Detect which cell encompasses the target text, then output its [x, y] center coordinate. 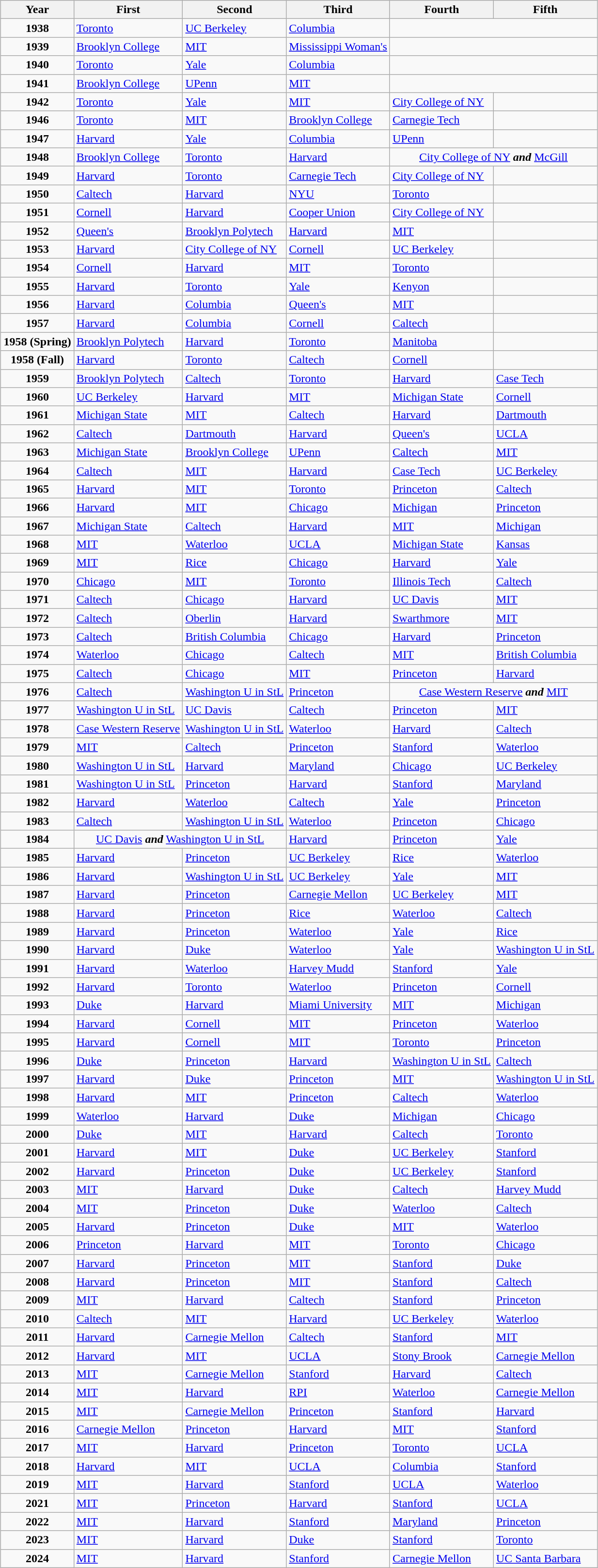
2004 [37, 1208]
1939 [37, 47]
1965 [37, 489]
1992 [37, 987]
2001 [37, 1153]
Swarthmore [441, 618]
1990 [37, 950]
Fourth [441, 10]
RPI [338, 1392]
2017 [37, 1448]
1953 [37, 249]
2021 [37, 1503]
First [128, 10]
1954 [37, 268]
Stony Brook [441, 1355]
2002 [37, 1171]
1949 [37, 175]
1973 [37, 637]
2008 [37, 1282]
1995 [37, 1042]
1984 [37, 839]
1974 [37, 655]
1996 [37, 1060]
1952 [37, 231]
1966 [37, 507]
2000 [37, 1134]
1950 [37, 194]
2006 [37, 1245]
1959 [37, 378]
1968 [37, 544]
2003 [37, 1190]
1988 [37, 913]
Kenyon [441, 286]
1993 [37, 1005]
2012 [37, 1355]
1982 [37, 802]
Third [338, 10]
1971 [37, 600]
1958 (Spring) [37, 342]
2018 [37, 1466]
2019 [37, 1485]
1962 [37, 434]
Year [37, 10]
2014 [37, 1392]
2010 [37, 1319]
2024 [37, 1558]
1978 [37, 729]
1985 [37, 858]
1970 [37, 581]
Manitoba [441, 342]
1963 [37, 452]
1958 (Fall) [37, 360]
1960 [37, 397]
UC Davis and Washington U in StL [180, 839]
1942 [37, 102]
1989 [37, 931]
Kansas [545, 544]
1999 [37, 1116]
2011 [37, 1337]
1991 [37, 968]
1977 [37, 710]
1961 [37, 415]
1957 [37, 323]
1967 [37, 526]
1941 [37, 83]
1987 [37, 895]
1983 [37, 821]
NYU [338, 194]
1940 [37, 65]
City College of NY and McGill [493, 157]
2009 [37, 1300]
1955 [37, 286]
Miami University [338, 1005]
Illinois Tech [441, 581]
1956 [37, 305]
1979 [37, 747]
Second [235, 10]
Case Western Reserve [128, 729]
1946 [37, 120]
1969 [37, 563]
1997 [37, 1079]
2013 [37, 1374]
1980 [37, 765]
1981 [37, 784]
1975 [37, 673]
Case Western Reserve and MIT [493, 692]
2015 [37, 1411]
2007 [37, 1263]
1938 [37, 28]
1994 [37, 1024]
1998 [37, 1097]
1972 [37, 618]
Fifth [545, 10]
1947 [37, 139]
Mississippi Woman's [338, 47]
Oberlin [235, 618]
Cooper Union [338, 212]
1964 [37, 470]
2005 [37, 1226]
1951 [37, 212]
2022 [37, 1521]
2016 [37, 1429]
1948 [37, 157]
1986 [37, 876]
2023 [37, 1540]
UC Santa Barbara [545, 1558]
1976 [37, 692]
